Capture the cell that displays the provided text and extract its [x, y] central coordinate. 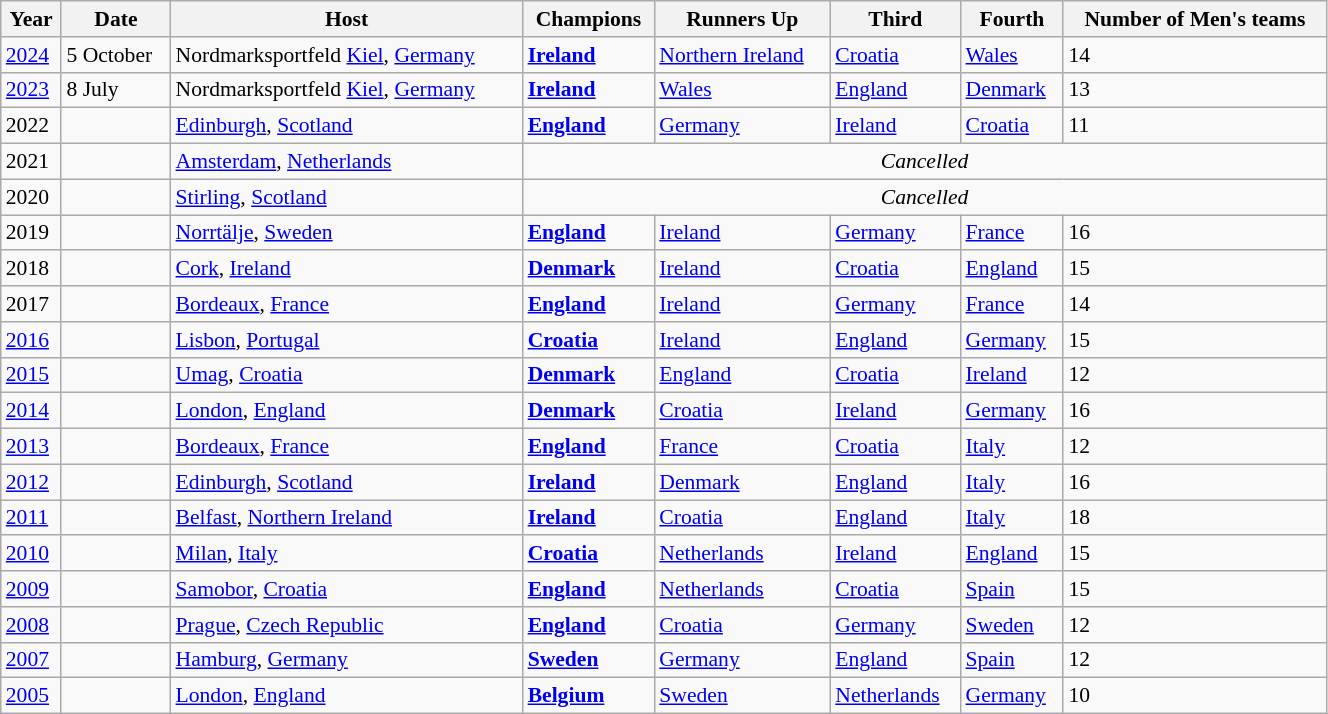
Number of Men's teams [1194, 19]
2014 [32, 411]
Umag, Croatia [347, 375]
Amsterdam, Netherlands [347, 162]
Third [895, 19]
2015 [32, 375]
13 [1194, 90]
2021 [32, 162]
5 October [116, 55]
2013 [32, 447]
11 [1194, 126]
18 [1194, 518]
2011 [32, 518]
Fourth [1012, 19]
2009 [32, 589]
2020 [32, 197]
Hamburg, Germany [347, 660]
Norrtälje, Sweden [347, 233]
2018 [32, 269]
Year [32, 19]
2022 [32, 126]
Runners Up [742, 19]
2023 [32, 90]
2019 [32, 233]
2010 [32, 554]
2024 [32, 55]
Milan, Italy [347, 554]
Cork, Ireland [347, 269]
Belgium [589, 696]
Stirling, Scotland [347, 197]
8 July [116, 90]
2008 [32, 625]
2016 [32, 340]
Samobor, Croatia [347, 589]
Host [347, 19]
2017 [32, 304]
Prague, Czech Republic [347, 625]
2012 [32, 482]
Belfast, Northern Ireland [347, 518]
2005 [32, 696]
2007 [32, 660]
Champions [589, 19]
Date [116, 19]
Northern Ireland [742, 55]
Lisbon, Portugal [347, 340]
10 [1194, 696]
